Locate the cell with the specified text and output its (X, Y) center coordinate. 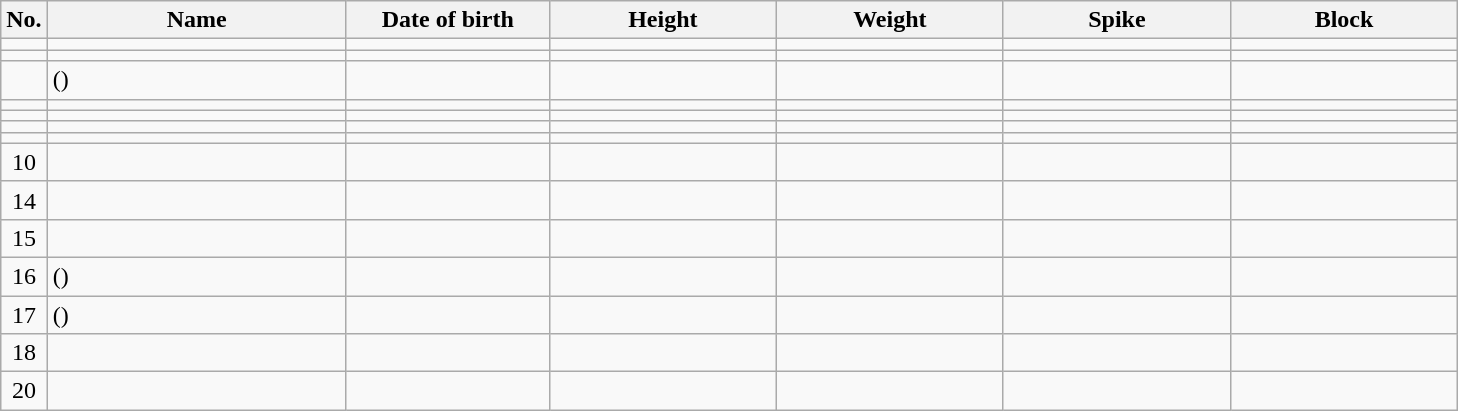
14 (24, 200)
Spike (1116, 20)
Date of birth (448, 20)
16 (24, 276)
Block (1344, 20)
Height (662, 20)
20 (24, 391)
18 (24, 353)
Name (196, 20)
10 (24, 162)
17 (24, 315)
15 (24, 238)
No. (24, 20)
Weight (890, 20)
